Search for the cell housing the specified text and yield its (x, y) center coordinate. 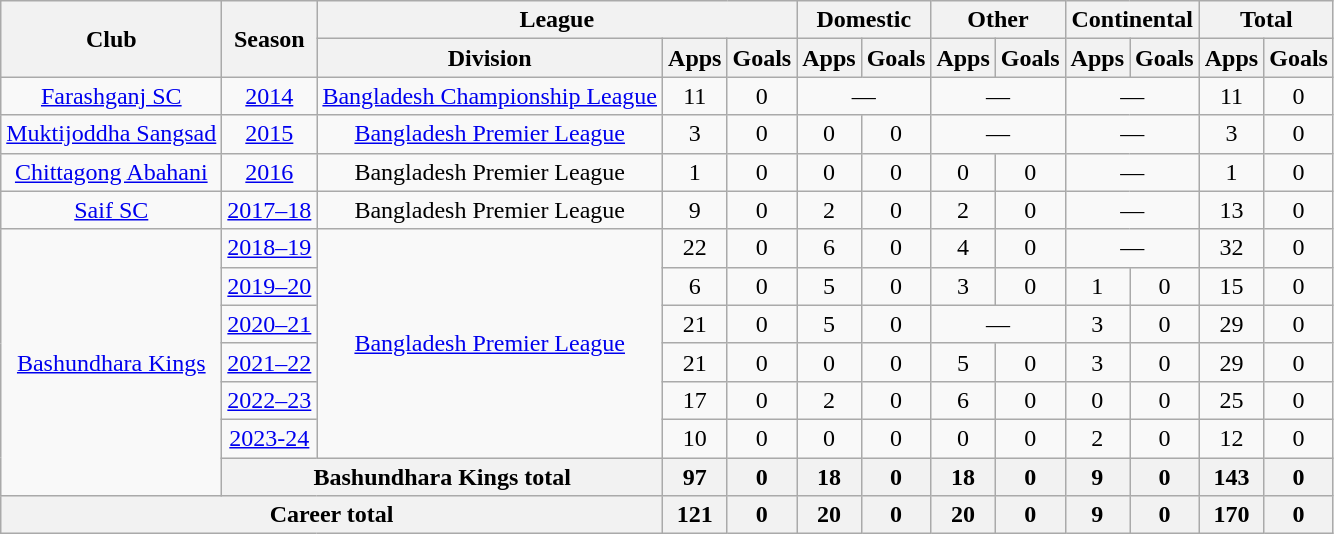
Season (270, 39)
2015 (270, 134)
17 (695, 400)
Other (998, 20)
22 (695, 248)
2022–23 (270, 400)
2019–20 (270, 286)
Saif SC (112, 210)
25 (1231, 400)
League (557, 20)
170 (1231, 515)
2020–21 (270, 324)
10 (695, 438)
2018–19 (270, 248)
Bashundhara Kings (112, 362)
Bangladesh Championship League (490, 96)
2017–18 (270, 210)
Division (490, 58)
13 (1231, 210)
121 (695, 515)
2023-24 (270, 438)
Muktijoddha Sangsad (112, 134)
143 (1231, 477)
15 (1231, 286)
Farashganj SC (112, 96)
Domestic (864, 20)
Total (1266, 20)
12 (1231, 438)
Chittagong Abahani (112, 172)
Career total (332, 515)
Club (112, 39)
Bashundhara Kings total (442, 477)
4 (963, 248)
Continental (1132, 20)
2014 (270, 96)
97 (695, 477)
32 (1231, 248)
2016 (270, 172)
2021–22 (270, 362)
